Locate the cell with the specified text and output its (X, Y) center coordinate. 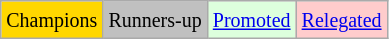
Champions (52, 20)
Promoted (252, 20)
Relegated (342, 20)
Runners-up (155, 20)
